Capture the cell that displays the provided text and extract its [X, Y] central coordinate. 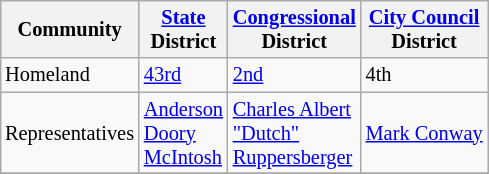
Anderson Doory McIntosh [184, 133]
City CouncilDistrict [424, 29]
Representatives [70, 133]
4th [424, 75]
Charles Albert"Dutch" Ruppersberger [294, 133]
2nd [294, 75]
StateDistrict [184, 29]
CongressionalDistrict [294, 29]
Mark Conway [424, 133]
43rd [184, 75]
Homeland [70, 75]
Community [70, 29]
